Find where the given text appears and provide that cell's center as (X, Y) coordinate. 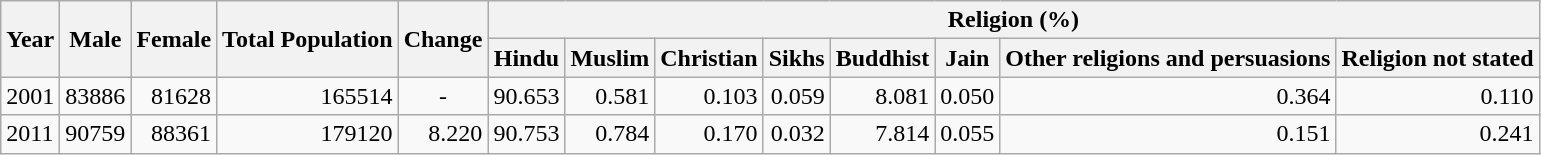
- (443, 96)
0.032 (796, 134)
0.151 (1168, 134)
81628 (174, 96)
90759 (96, 134)
Buddhist (882, 58)
179120 (308, 134)
0.170 (709, 134)
0.784 (610, 134)
Hindu (526, 58)
Other religions and persuasions (1168, 58)
Year (30, 39)
Jain (968, 58)
8.220 (443, 134)
7.814 (882, 134)
Change (443, 39)
0.050 (968, 96)
0.059 (796, 96)
0.364 (1168, 96)
Religion (%) (1014, 20)
Sikhs (796, 58)
83886 (96, 96)
0.581 (610, 96)
0.110 (1438, 96)
Male (96, 39)
Total Population (308, 39)
2001 (30, 96)
88361 (174, 134)
0.103 (709, 96)
2011 (30, 134)
0.241 (1438, 134)
90.653 (526, 96)
Religion not stated (1438, 58)
Christian (709, 58)
Muslim (610, 58)
165514 (308, 96)
90.753 (526, 134)
Female (174, 39)
8.081 (882, 96)
0.055 (968, 134)
